Provide the (x, y) coordinate of the cell's center where the given text is located.  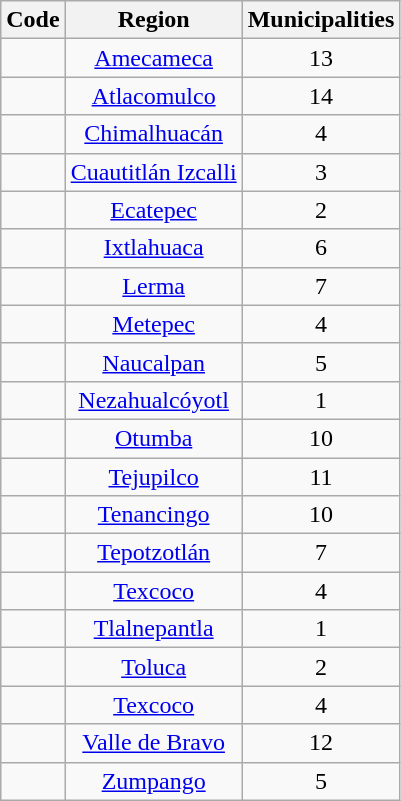
Lerma (154, 286)
11 (321, 477)
Tenancingo (154, 515)
Atlacomulco (154, 96)
Nezahualcóyotl (154, 400)
Code (33, 20)
Municipalities (321, 20)
Zumpango (154, 781)
Ixtlahuaca (154, 248)
Cuautitlán Izcalli (154, 172)
Region (154, 20)
Tejupilco (154, 477)
6 (321, 248)
Ecatepec (154, 210)
Chimalhuacán (154, 134)
Metepec (154, 324)
12 (321, 743)
Naucalpan (154, 362)
Valle de Bravo (154, 743)
Otumba (154, 438)
Toluca (154, 667)
Tlalnepantla (154, 629)
3 (321, 172)
14 (321, 96)
Tepotzotlán (154, 553)
Amecameca (154, 58)
13 (321, 58)
